Scan for the cell matching the given text and deliver its [X, Y] coordinate at center. 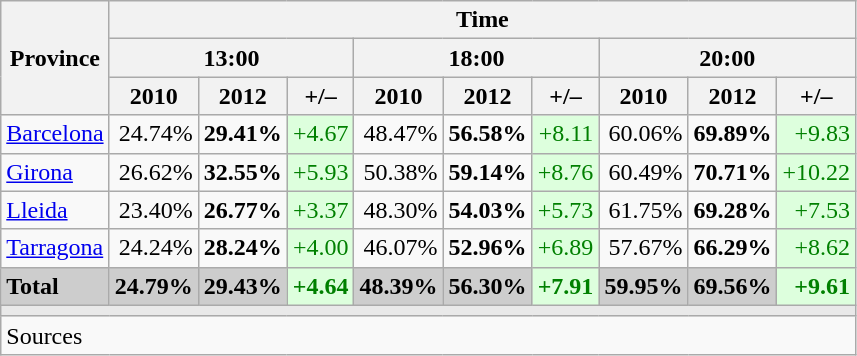
+8.62 [816, 248]
54.03% [488, 210]
69.56% [732, 286]
+5.73 [566, 210]
59.14% [488, 172]
+8.76 [566, 172]
60.49% [644, 172]
20:00 [728, 58]
61.75% [644, 210]
50.38% [398, 172]
18:00 [476, 58]
Time [482, 20]
+4.67 [320, 134]
70.71% [732, 172]
+5.93 [320, 172]
13:00 [232, 58]
46.07% [398, 248]
+6.89 [566, 248]
56.58% [488, 134]
Girona [55, 172]
28.24% [242, 248]
+3.37 [320, 210]
57.67% [644, 248]
+8.11 [566, 134]
52.96% [488, 248]
24.79% [154, 286]
60.06% [644, 134]
Sources [428, 335]
Total [55, 286]
Tarragona [55, 248]
59.95% [644, 286]
23.40% [154, 210]
+7.91 [566, 286]
Lleida [55, 210]
48.39% [398, 286]
48.30% [398, 210]
29.41% [242, 134]
24.24% [154, 248]
Barcelona [55, 134]
24.74% [154, 134]
26.77% [242, 210]
Province [55, 58]
+7.53 [816, 210]
69.89% [732, 134]
26.62% [154, 172]
+9.83 [816, 134]
48.47% [398, 134]
29.43% [242, 286]
+9.61 [816, 286]
56.30% [488, 286]
+4.00 [320, 248]
69.28% [732, 210]
66.29% [732, 248]
32.55% [242, 172]
+10.22 [816, 172]
+4.64 [320, 286]
